Capture the cell that displays the provided text and extract its [X, Y] central coordinate. 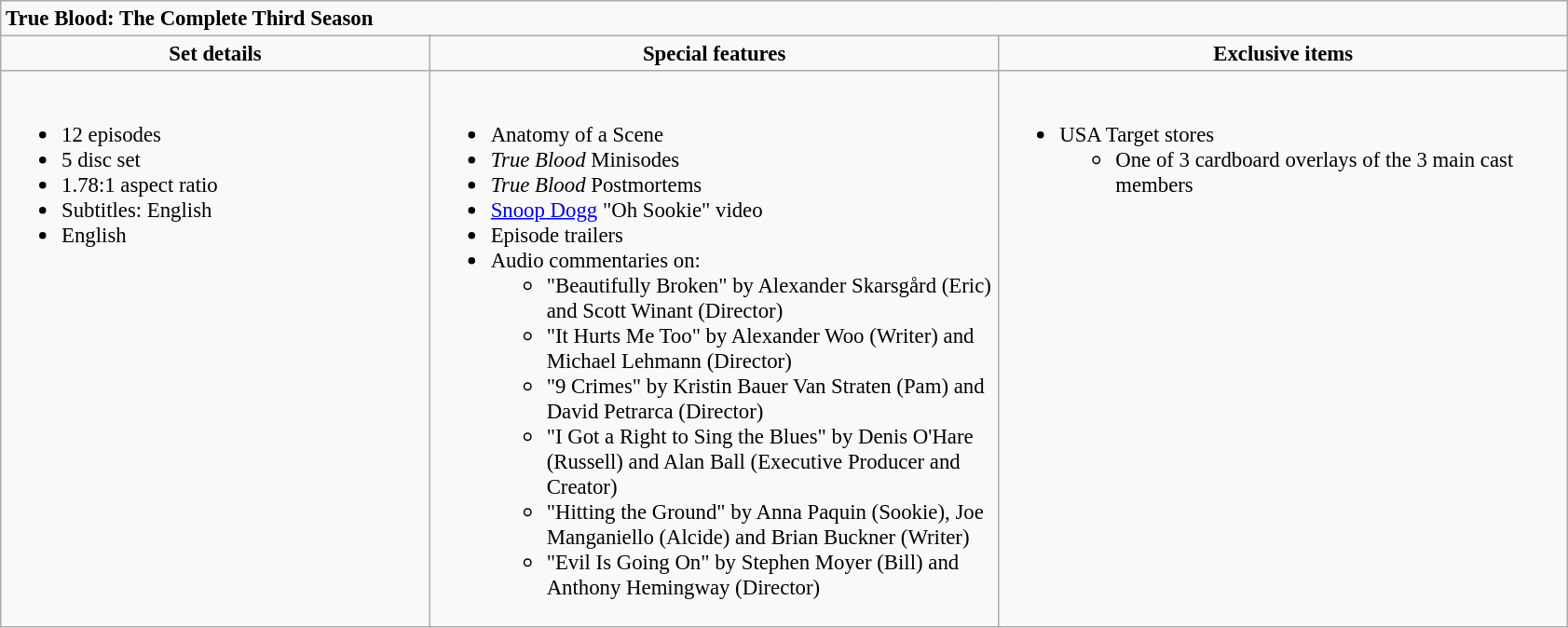
True Blood: The Complete Third Season [784, 19]
Exclusive items [1284, 54]
12 episodes5 disc set1.78:1 aspect ratioSubtitles: EnglishEnglish [216, 348]
Special features [714, 54]
Set details [216, 54]
USA Target storesOne of 3 cardboard overlays of the 3 main cast members [1284, 348]
